Search for the cell housing the specified text and yield its (X, Y) center coordinate. 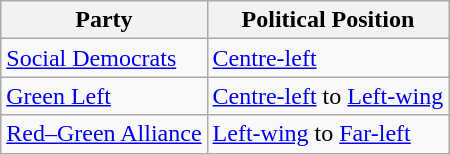
Centre-left to Left-wing (328, 96)
Party (104, 20)
Red–Green Alliance (104, 134)
Left-wing to Far-left (328, 134)
Green Left (104, 96)
Centre-left (328, 58)
Social Democrats (104, 58)
Political Position (328, 20)
